Search for the cell housing the specified text and yield its (x, y) center coordinate. 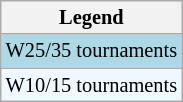
Legend (92, 17)
W25/35 tournaments (92, 51)
W10/15 tournaments (92, 85)
